Capture the cell that displays the provided text and extract its (x, y) central coordinate. 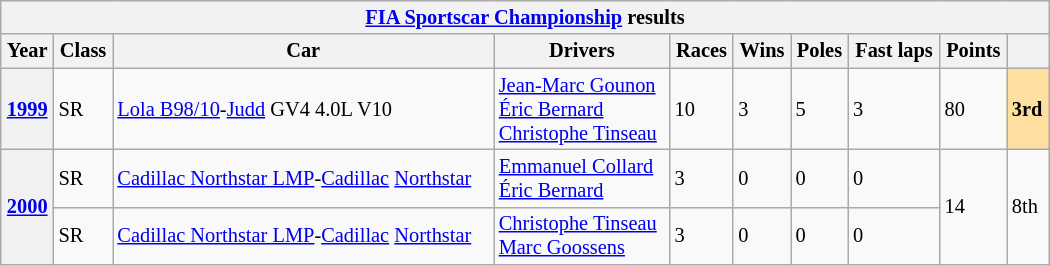
Races (702, 51)
FIA Sportscar Championship results (525, 17)
8th (1028, 206)
2000 (28, 206)
Points (974, 51)
Car (302, 51)
Class (84, 51)
Wins (762, 51)
Year (28, 51)
Lola B98/10-Judd GV4 4.0L V10 (302, 109)
Fast laps (894, 51)
5 (820, 109)
10 (702, 109)
3rd (1028, 109)
Drivers (582, 51)
Christophe Tinseau Marc Goossens (582, 236)
14 (974, 206)
Emmanuel Collard Éric Bernard (582, 178)
1999 (28, 109)
80 (974, 109)
Jean-Marc Gounon Éric Bernard Christophe Tinseau (582, 109)
Poles (820, 51)
